Output the [X, Y] coordinate of the center of the cell containing the given text.  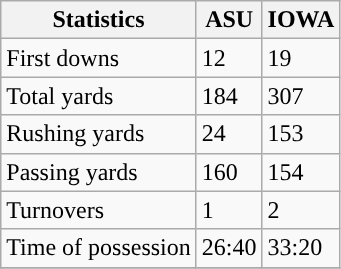
Time of possession [99, 248]
160 [229, 172]
Passing yards [99, 172]
2 [301, 210]
307 [301, 96]
First downs [99, 58]
184 [229, 96]
Statistics [99, 20]
153 [301, 134]
Rushing yards [99, 134]
IOWA [301, 20]
Total yards [99, 96]
33:20 [301, 248]
Turnovers [99, 210]
1 [229, 210]
12 [229, 58]
ASU [229, 20]
19 [301, 58]
26:40 [229, 248]
154 [301, 172]
24 [229, 134]
